Find where the given text appears and provide that cell's center as (x, y) coordinate. 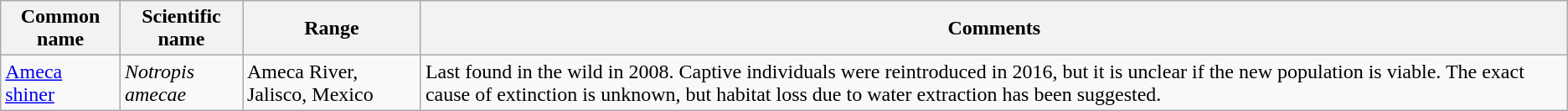
Ameca shiner (60, 82)
Ameca River, Jalisco, Mexico (332, 82)
Notropis amecae (181, 82)
Common name (60, 29)
Comments (993, 29)
Scientific name (181, 29)
Range (332, 29)
